Pinpoint the cell where the given text exists, returning its (X, Y) midpoint coordinate. 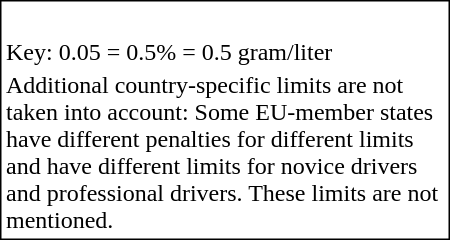
Key: 0.05 = 0.5% = 0.5 gram/liter (224, 53)
